Capture the cell that displays the provided text and extract its (x, y) central coordinate. 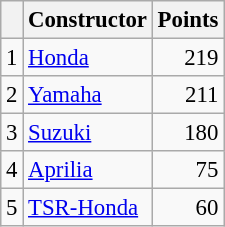
219 (188, 58)
Suzuki (88, 133)
Points (188, 20)
3 (12, 133)
5 (12, 208)
Aprilia (88, 170)
TSR-Honda (88, 208)
Yamaha (88, 95)
60 (188, 208)
4 (12, 170)
Honda (88, 58)
75 (188, 170)
211 (188, 95)
Constructor (88, 20)
180 (188, 133)
2 (12, 95)
1 (12, 58)
